Determine the [X, Y] coordinate at the center of the cell enclosing the given text.  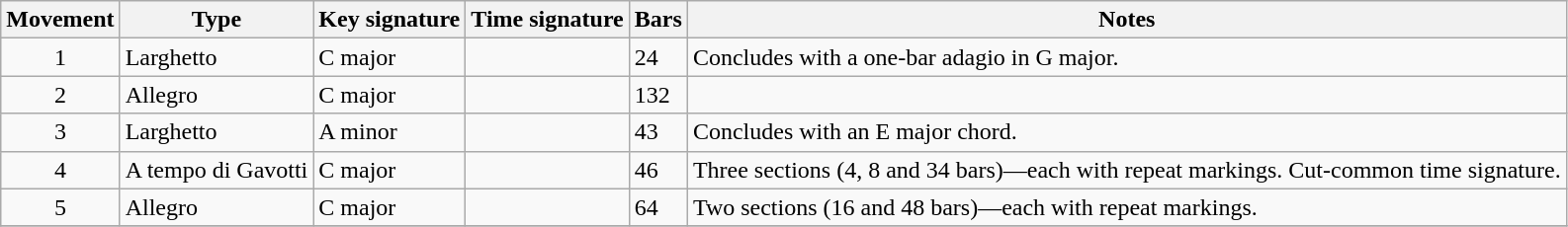
Two sections (16 and 48 bars)—each with repeat markings. [1127, 207]
A minor [390, 132]
Notes [1127, 20]
64 [658, 207]
Three sections (4, 8 and 34 bars)—each with repeat markings. Cut-common time signature. [1127, 170]
2 [60, 95]
4 [60, 170]
Bars [658, 20]
Movement [60, 20]
Key signature [390, 20]
Time signature [548, 20]
5 [60, 207]
Concludes with a one-bar adagio in G major. [1127, 57]
24 [658, 57]
46 [658, 170]
Concludes with an E major chord. [1127, 132]
132 [658, 95]
A tempo di Gavotti [217, 170]
Type [217, 20]
3 [60, 132]
1 [60, 57]
43 [658, 132]
